Provide the (x, y) coordinate of the cell's center where the given text is located.  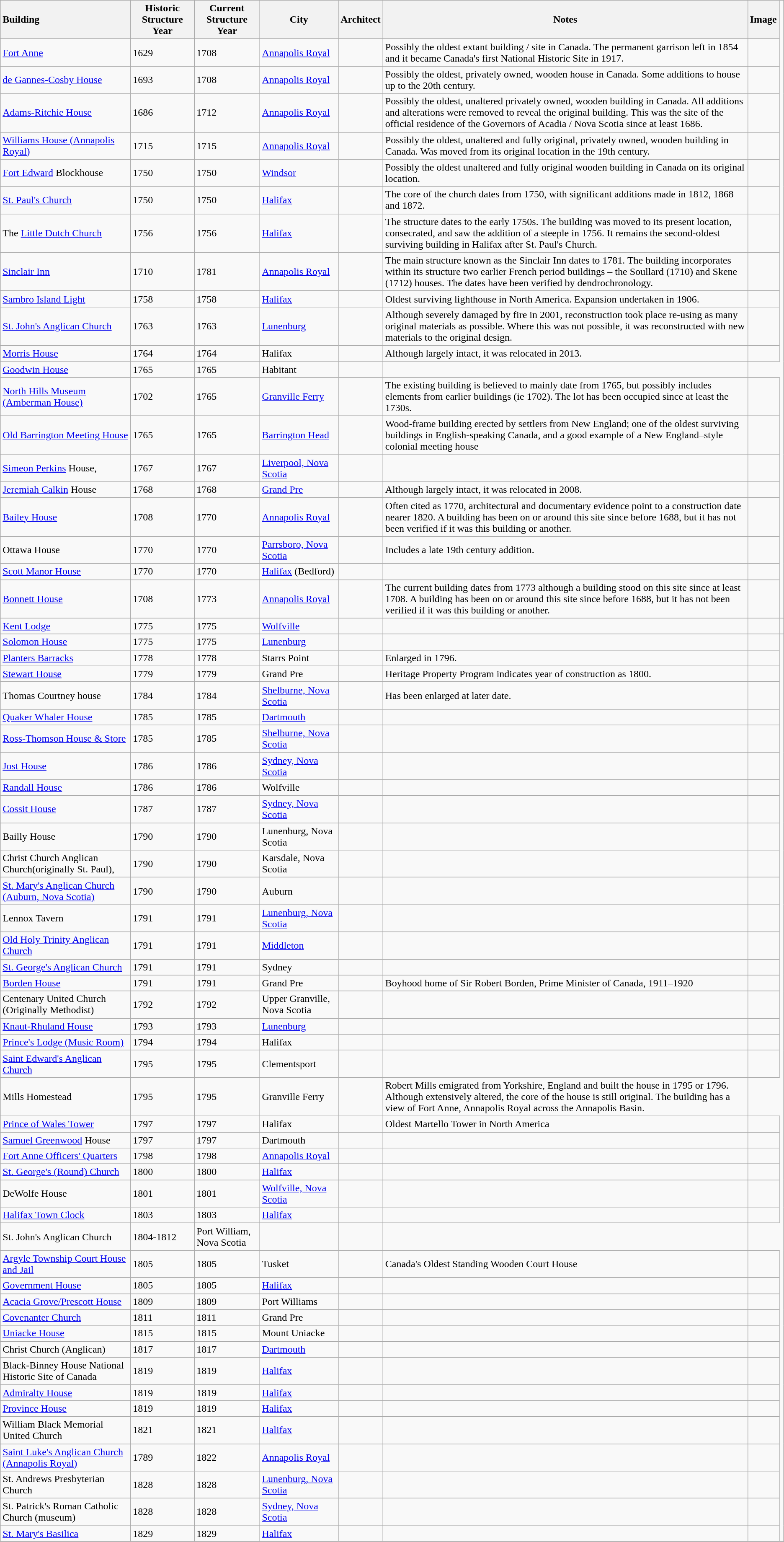
Mills Homestead (65, 1097)
Fort Edward Blockhouse (65, 173)
Halifax (Bedford) (299, 572)
Sambro Island Light (65, 299)
Bailey House (65, 517)
Old Holy Trinity Anglican Church (65, 945)
Although largely intact, it was relocated in 2013. (565, 353)
Admiralty House (65, 1392)
Oldest Martello Tower in North America (565, 1124)
St. Paul's Church (65, 200)
Borden House (65, 983)
1710 (162, 272)
Fort Anne Officers' Quarters (65, 1156)
Knaut-Rhuland House (65, 1026)
Adams-Ritchie House (65, 113)
Old Barrington Meeting House (65, 435)
1781 (227, 272)
1789 (162, 1457)
1773 (227, 599)
Simeon Perkins House, (65, 468)
Port Williams (299, 1301)
Scott Manor House (65, 572)
Architect (361, 20)
Ross-Thomson House & Store (65, 738)
City (299, 20)
Sinclair Inn (65, 272)
Fort Anne (65, 53)
1822 (227, 1457)
Christ Church Anglican Church(originally St. Paul), (65, 864)
Stewart House (65, 674)
Heritage Property Program indicates year of construction as 1800. (565, 674)
Planters Barracks (65, 658)
North Hills Museum (Amberman House) (65, 397)
Image (763, 20)
Christ Church (Anglican) (65, 1349)
Includes a late 19th century addition. (565, 550)
1804-1812 (162, 1237)
Tusket (299, 1264)
William Black Memorial United Church (65, 1430)
Has been enlarged at later date. (565, 696)
Habitant (299, 369)
Port William, Nova Scotia (227, 1237)
1702 (162, 397)
Possibly the oldest unaltered and fully original wooden building in Canada on its original location. (565, 173)
Government House (65, 1286)
Oldest surviving lighthouse in North America. Expansion undertaken in 1906. (565, 299)
Uniacke House (65, 1333)
Lennox Tavern (65, 918)
Black-Binney House National Historic Site of Canada (65, 1371)
Historic Structure Year (162, 20)
Auburn (299, 891)
Wolfville, Nova Scotia (299, 1193)
Middleton (299, 945)
Solomon House (65, 642)
Possibly the oldest, privately owned, wooden house in Canada. Some additions to house up to the 20th century. (565, 80)
Goodwin House (65, 369)
Notes (565, 20)
St. George's (Round) Church (65, 1172)
Upper Granville, Nova Scotia (299, 1005)
St. George's Anglican Church (65, 967)
de Gannes-Cosby House (65, 80)
Acacia Grove/Prescott House (65, 1301)
Quaker Whaler House (65, 717)
Current Structure Year (227, 20)
Although largely intact, it was relocated in 2008. (565, 490)
Prince's Lodge (Music Room) (65, 1042)
1693 (162, 80)
St. Mary's Anglican Church (Auburn, Nova Scotia) (65, 891)
The Little Dutch Church (65, 233)
St. Patrick's Roman Catholic Church (museum) (65, 1512)
Morris House (65, 353)
Centenary United Church (Originally Methodist) (65, 1005)
Williams House (Annapolis Royal) (65, 146)
Windsor (299, 173)
Barrington Head (299, 435)
Thomas Courtney house (65, 696)
Samuel Greenwood House (65, 1140)
Bailly House (65, 836)
Karsdale, Nova Scotia (299, 864)
Building (65, 20)
DeWolfe House (65, 1193)
1629 (162, 53)
St. Andrews Presbyterian Church (65, 1485)
Canada's Oldest Standing Wooden Court House (565, 1264)
Argyle Township Court House and Jail (65, 1264)
Starrs Point (299, 658)
Cossit House (65, 810)
Covenanter Church (65, 1317)
Bonnett House (65, 599)
The core of the church dates from 1750, with significant additions made in 1812, 1868 and 1872. (565, 200)
Province House (65, 1408)
Prince of Wales Tower (65, 1124)
Liverpool, Nova Scotia (299, 468)
Halifax Town Clock (65, 1215)
Sydney (299, 967)
St. Mary's Basilica (65, 1534)
Parrsboro, Nova Scotia (299, 550)
Boyhood home of Sir Robert Borden, Prime Minister of Canada, 1911–1920 (565, 983)
Mount Uniacke (299, 1333)
Clementsport (299, 1063)
Saint Luke's Anglican Church (Annapolis Royal) (65, 1457)
Jeremiah Calkin House (65, 490)
Saint Edward's Anglican Church (65, 1063)
Randall House (65, 788)
1712 (227, 113)
Kent Lodge (65, 626)
Enlarged in 1796. (565, 658)
1686 (162, 113)
Ottawa House (65, 550)
Jost House (65, 766)
